Provide the [X, Y] coordinate of the cell's center where the given text is located.  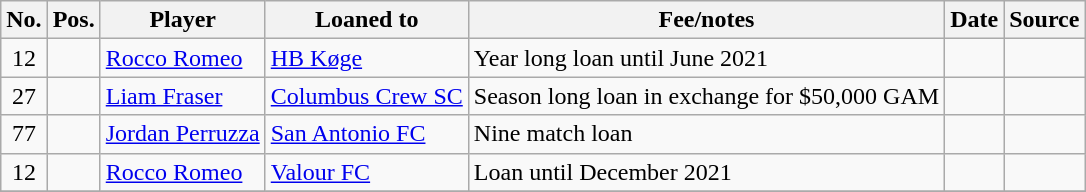
HB Køge [366, 58]
Fee/notes [706, 20]
77 [24, 134]
Date [974, 20]
Jordan Perruzza [182, 134]
Valour FC [366, 172]
Player [182, 20]
Year long loan until June 2021 [706, 58]
Season long loan in exchange for $50,000 GAM [706, 96]
Pos. [74, 20]
Source [1044, 20]
Loan until December 2021 [706, 172]
Liam Fraser [182, 96]
No. [24, 20]
Loaned to [366, 20]
27 [24, 96]
San Antonio FC [366, 134]
Nine match loan [706, 134]
Columbus Crew SC [366, 96]
